Scan for the cell matching the given text and deliver its (X, Y) coordinate at center. 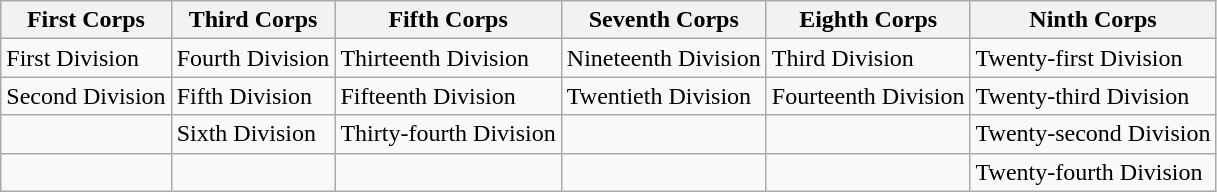
Eighth Corps (868, 20)
Fifteenth Division (448, 96)
Seventh Corps (664, 20)
Twenty-first Division (1093, 58)
First Corps (86, 20)
Twentieth Division (664, 96)
Second Division (86, 96)
Thirty-fourth Division (448, 134)
First Division (86, 58)
Fifth Division (253, 96)
Twenty-fourth Division (1093, 172)
Third Corps (253, 20)
Nineteenth Division (664, 58)
Sixth Division (253, 134)
Fifth Corps (448, 20)
Thirteenth Division (448, 58)
Twenty-second Division (1093, 134)
Ninth Corps (1093, 20)
Third Division (868, 58)
Fourteenth Division (868, 96)
Fourth Division (253, 58)
Twenty-third Division (1093, 96)
